Pinpoint the cell where the given text exists, returning its (X, Y) midpoint coordinate. 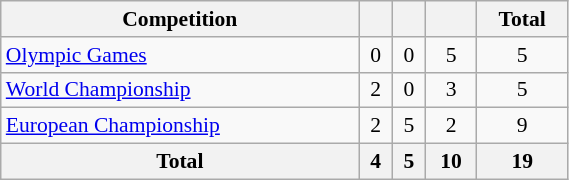
3 (452, 90)
Olympic Games (180, 55)
European Championship (180, 126)
4 (376, 162)
Competition (180, 19)
10 (452, 162)
19 (522, 162)
World Championship (180, 90)
9 (522, 126)
